Determine the [x, y] coordinate at the center of the cell enclosing the given text.  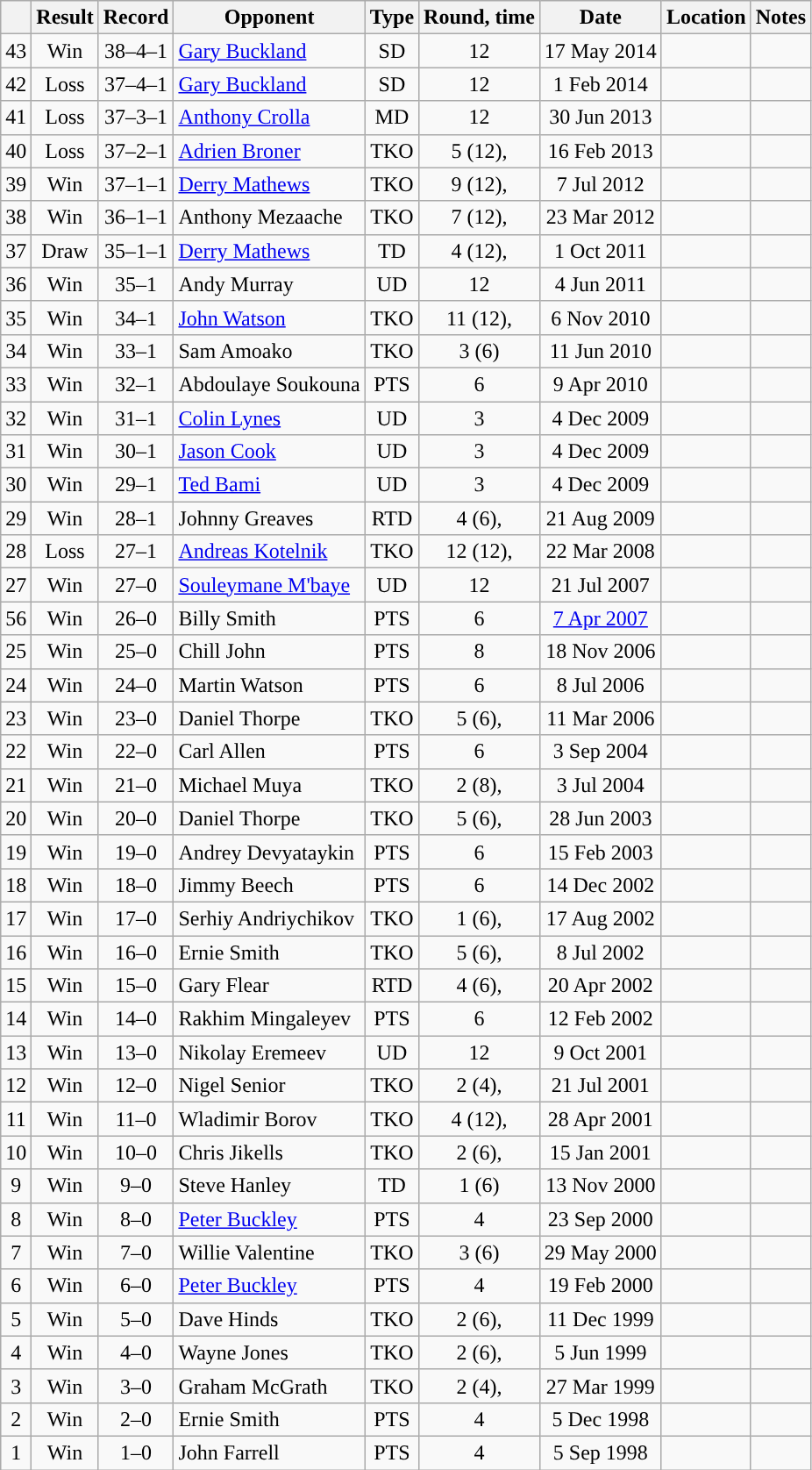
MD [391, 118]
35 [16, 318]
Souleymane M'baye [269, 585]
8 Jul 2002 [600, 952]
35–1–1 [136, 251]
Date [600, 18]
7–0 [136, 1252]
36–1–1 [136, 218]
Willie Valentine [269, 1252]
Rakhim Mingaleyev [269, 1019]
20 Apr 2002 [600, 986]
Sam Amoako [269, 351]
13 [16, 1053]
20–0 [136, 818]
12 (12), [480, 552]
18 Nov 2006 [600, 652]
7 Apr 2007 [600, 618]
5 Jun 1999 [600, 1352]
14–0 [136, 1019]
21 Jul 2001 [600, 1086]
Steve Hanley [269, 1186]
23 [16, 718]
9 Apr 2010 [600, 384]
18–0 [136, 885]
17 May 2014 [600, 51]
Result [65, 18]
11 Mar 2006 [600, 718]
Serhiy Andriychikov [269, 918]
11–0 [136, 1119]
15–0 [136, 986]
10–0 [136, 1152]
15 Feb 2003 [600, 852]
Anthony Crolla [269, 118]
3 Sep 2004 [600, 752]
37–1–1 [136, 184]
Draw [65, 251]
Abdoulaye Soukouna [269, 384]
Adrien Broner [269, 151]
56 [16, 618]
32–1 [136, 384]
24 [16, 685]
29 [16, 518]
Location [706, 18]
Martin Watson [269, 685]
2 (8), [480, 785]
Round, time [480, 18]
Wladimir Borov [269, 1119]
27–1 [136, 552]
22–0 [136, 752]
18 [16, 885]
38 [16, 218]
23 Mar 2012 [600, 218]
21–0 [136, 785]
1 (6) [480, 1186]
29 May 2000 [600, 1252]
Gary Flear [269, 986]
36 [16, 284]
30 Jun 2013 [600, 118]
Graham McGrath [269, 1386]
21 Aug 2009 [600, 518]
Record [136, 18]
1–0 [136, 1452]
10 [16, 1152]
39 [16, 184]
17 Aug 2002 [600, 918]
Wayne Jones [269, 1352]
17 [16, 918]
34–1 [136, 318]
28–1 [136, 518]
19–0 [136, 852]
43 [16, 51]
25–0 [136, 652]
22 Mar 2008 [600, 552]
8 Jul 2006 [600, 685]
1 Feb 2014 [600, 84]
13–0 [136, 1053]
42 [16, 84]
37–2–1 [136, 151]
5 Dec 1998 [600, 1419]
27 Mar 1999 [600, 1386]
27–0 [136, 585]
34 [16, 351]
22 [16, 752]
Colin Lynes [269, 418]
8–0 [136, 1219]
11 [16, 1119]
38–4–1 [136, 51]
7 [16, 1252]
25 [16, 652]
Andreas Kotelnik [269, 552]
Notes [780, 18]
5 [16, 1319]
Chris Jikells [269, 1152]
21 Jul 2007 [600, 585]
Billy Smith [269, 618]
Dave Hinds [269, 1319]
28 Apr 2001 [600, 1119]
14 Dec 2002 [600, 885]
29–1 [136, 485]
1 [16, 1452]
2 [16, 1419]
15 Jan 2001 [600, 1152]
Jason Cook [269, 452]
Jimmy Beech [269, 885]
11 Jun 2010 [600, 351]
31 [16, 452]
11 Dec 1999 [600, 1319]
19 [16, 852]
28 [16, 552]
Carl Allen [269, 752]
21 [16, 785]
27 [16, 585]
30–1 [136, 452]
24–0 [136, 685]
4–0 [136, 1352]
John Farrell [269, 1452]
16–0 [136, 952]
Type [391, 18]
40 [16, 151]
26–0 [136, 618]
33–1 [136, 351]
9 (12), [480, 184]
2–0 [136, 1419]
9 Oct 2001 [600, 1053]
Opponent [269, 18]
14 [16, 1019]
12 Feb 2002 [600, 1019]
6 Nov 2010 [600, 318]
Chill John [269, 652]
37 [16, 251]
3 Jul 2004 [600, 785]
Andy Murray [269, 284]
15 [16, 986]
9 [16, 1186]
19 Feb 2000 [600, 1286]
41 [16, 118]
5 (12), [480, 151]
Nigel Senior [269, 1086]
4 Jun 2011 [600, 284]
1 Oct 2011 [600, 251]
Nikolay Eremeev [269, 1053]
37–3–1 [136, 118]
7 Jul 2012 [600, 184]
3–0 [136, 1386]
12–0 [136, 1086]
1 (6), [480, 918]
17–0 [136, 918]
23 Sep 2000 [600, 1219]
13 Nov 2000 [600, 1186]
Andrey Devyataykin [269, 852]
35–1 [136, 284]
16 [16, 952]
28 Jun 2003 [600, 818]
Johnny Greaves [269, 518]
16 Feb 2013 [600, 151]
Anthony Mezaache [269, 218]
33 [16, 384]
Ted Bami [269, 485]
9–0 [136, 1186]
7 (12), [480, 218]
23–0 [136, 718]
6–0 [136, 1286]
31–1 [136, 418]
37–4–1 [136, 84]
Michael Muya [269, 785]
32 [16, 418]
20 [16, 818]
11 (12), [480, 318]
30 [16, 485]
John Watson [269, 318]
5 Sep 1998 [600, 1452]
5–0 [136, 1319]
